Provide the (x, y) coordinate of the cell's center where the given text is located.  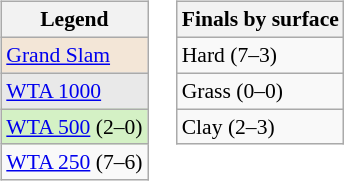
WTA 250 (7–6) (74, 162)
Grass (0–0) (260, 91)
Grand Slam (74, 55)
WTA 500 (2–0) (74, 127)
Legend (74, 20)
WTA 1000 (74, 91)
Hard (7–3) (260, 55)
Finals by surface (260, 20)
Clay (2–3) (260, 127)
